Find where the given text appears and provide that cell's center as (X, Y) coordinate. 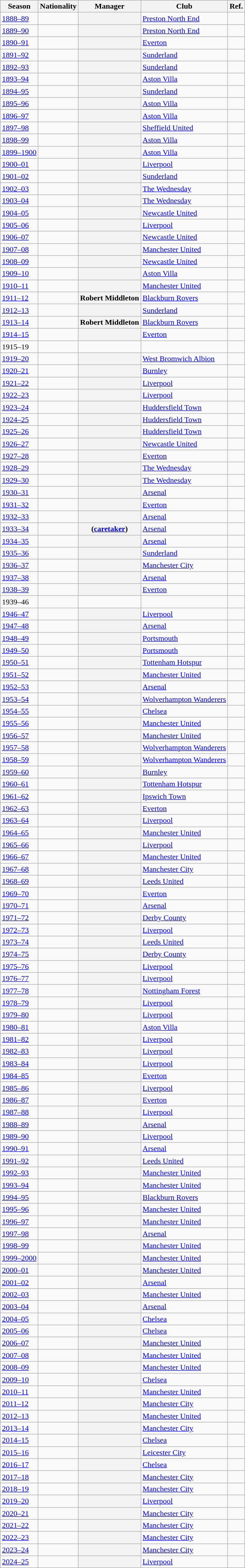
2000–01 (19, 1270)
2009–10 (19, 1380)
2012–13 (19, 1416)
1914–15 (19, 334)
1921–22 (19, 383)
1900–01 (19, 164)
1896–97 (19, 116)
1979–80 (19, 1015)
1977–78 (19, 991)
1905–06 (19, 225)
1939–46 (19, 602)
1952–53 (19, 687)
1978–79 (19, 1003)
1936–37 (19, 565)
1947–48 (19, 626)
West Bromwich Albion (184, 359)
1923–24 (19, 407)
1932–33 (19, 517)
1987–88 (19, 1112)
1927–28 (19, 456)
1930–31 (19, 492)
1897–98 (19, 128)
2024–25 (19, 1562)
1970–71 (19, 905)
2018–19 (19, 1489)
1910–11 (19, 286)
2013–14 (19, 1428)
1938–39 (19, 590)
1959–60 (19, 772)
1995–96 (19, 1209)
1998–99 (19, 1246)
1990–91 (19, 1149)
2008–09 (19, 1367)
1992–93 (19, 1173)
1899–1900 (19, 152)
2020–21 (19, 1513)
1929–30 (19, 480)
1965–66 (19, 845)
1920–21 (19, 371)
2021–22 (19, 1526)
1907–08 (19, 249)
Ipswich Town (184, 796)
1903–04 (19, 201)
2001–02 (19, 1282)
1993–94 (19, 1185)
1982–83 (19, 1051)
1902–03 (19, 189)
1975–76 (19, 966)
1948–49 (19, 638)
2007–08 (19, 1355)
1976–77 (19, 979)
1980–81 (19, 1027)
2003–04 (19, 1307)
2016–17 (19, 1465)
1888–89 (19, 19)
1957–58 (19, 748)
1960–61 (19, 784)
1958–59 (19, 760)
1989–90 (19, 1137)
1996–97 (19, 1222)
1985–86 (19, 1088)
Ref. (236, 6)
1889–90 (19, 31)
1898–99 (19, 140)
2022–23 (19, 1538)
1955–56 (19, 723)
1926–27 (19, 444)
1949–50 (19, 650)
1935–36 (19, 553)
2006–07 (19, 1343)
2019–20 (19, 1501)
1969–70 (19, 893)
1908–09 (19, 261)
1909–10 (19, 274)
1912–13 (19, 310)
1997–98 (19, 1234)
1972–73 (19, 930)
1894–95 (19, 91)
1937–38 (19, 578)
1895–96 (19, 103)
2015–16 (19, 1452)
1953–54 (19, 699)
1891–92 (19, 55)
2010–11 (19, 1392)
1925–26 (19, 432)
1961–62 (19, 796)
1950–51 (19, 663)
1928–29 (19, 468)
1964–65 (19, 833)
1913–14 (19, 322)
2017–18 (19, 1477)
1988–89 (19, 1124)
1984–85 (19, 1076)
1906–07 (19, 237)
2005–06 (19, 1331)
1911–12 (19, 298)
1934–35 (19, 541)
1954–55 (19, 711)
1967–68 (19, 869)
2011–12 (19, 1404)
1991–92 (19, 1161)
1919–20 (19, 359)
2002–03 (19, 1294)
Manager (110, 6)
1946–47 (19, 614)
1922–23 (19, 395)
Leicester City (184, 1452)
1962–63 (19, 808)
2023–24 (19, 1550)
2004–05 (19, 1319)
Club (184, 6)
Sheffield United (184, 128)
1973–74 (19, 942)
1994–95 (19, 1197)
1890–91 (19, 43)
Nationality (58, 6)
1956–57 (19, 735)
Nottingham Forest (184, 991)
Season (19, 6)
1893–94 (19, 79)
1933–34 (19, 529)
2014–15 (19, 1440)
1966–67 (19, 857)
1983–84 (19, 1064)
1904–05 (19, 213)
1892–93 (19, 67)
1971–72 (19, 918)
1963–64 (19, 821)
1931–32 (19, 504)
1974–75 (19, 954)
(caretaker) (110, 529)
1901–02 (19, 177)
1951–52 (19, 675)
1968–69 (19, 881)
1981–82 (19, 1039)
1915–19 (19, 346)
1986–87 (19, 1100)
1924–25 (19, 420)
1999–2000 (19, 1258)
